Scan for the cell matching the given text and deliver its [x, y] coordinate at center. 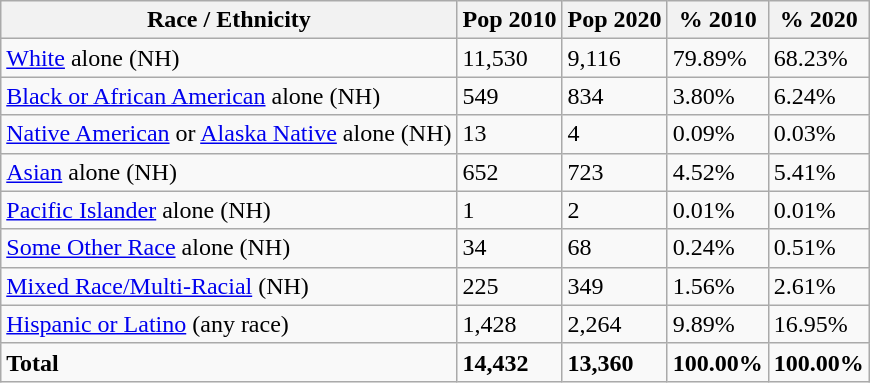
723 [614, 172]
Asian alone (NH) [229, 172]
4 [614, 134]
Some Other Race alone (NH) [229, 248]
834 [614, 96]
Mixed Race/Multi-Racial (NH) [229, 286]
2 [614, 210]
14,432 [510, 362]
9,116 [614, 58]
Pop 2020 [614, 20]
652 [510, 172]
5.41% [818, 172]
225 [510, 286]
Black or African American alone (NH) [229, 96]
% 2020 [818, 20]
1 [510, 210]
13,360 [614, 362]
2.61% [818, 286]
1,428 [510, 324]
Hispanic or Latino (any race) [229, 324]
68 [614, 248]
349 [614, 286]
3.80% [718, 96]
0.09% [718, 134]
9.89% [718, 324]
549 [510, 96]
White alone (NH) [229, 58]
13 [510, 134]
Native American or Alaska Native alone (NH) [229, 134]
Total [229, 362]
% 2010 [718, 20]
79.89% [718, 58]
6.24% [818, 96]
11,530 [510, 58]
68.23% [818, 58]
2,264 [614, 324]
Pop 2010 [510, 20]
34 [510, 248]
Race / Ethnicity [229, 20]
4.52% [718, 172]
16.95% [818, 324]
Pacific Islander alone (NH) [229, 210]
0.51% [818, 248]
0.03% [818, 134]
0.24% [718, 248]
1.56% [718, 286]
